Extract the [x, y] coordinate from the center of the cell holding the provided text.  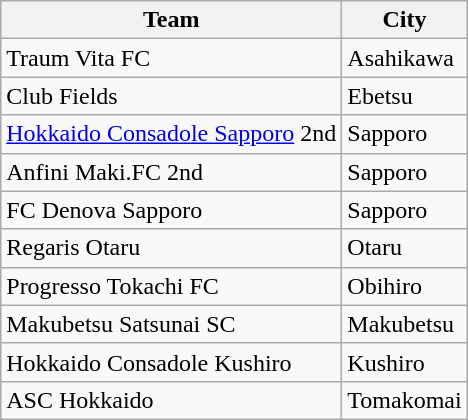
Kushiro [404, 362]
Anfini Maki.FC 2nd [172, 172]
Makubetsu [404, 324]
City [404, 20]
Hokkaido Consadole Sapporo 2nd [172, 134]
Otaru [404, 248]
Traum Vita FC [172, 58]
Hokkaido Consadole Kushiro [172, 362]
Ebetsu [404, 96]
Team [172, 20]
Club Fields [172, 96]
Asahikawa [404, 58]
Tomakomai [404, 400]
Regaris Otaru [172, 248]
Makubetsu Satsunai SC [172, 324]
ASC Hokkaido [172, 400]
Obihiro [404, 286]
Progresso Tokachi FC [172, 286]
FC Denova Sapporo [172, 210]
